Determine the [x, y] coordinate at the center of the cell enclosing the given text.  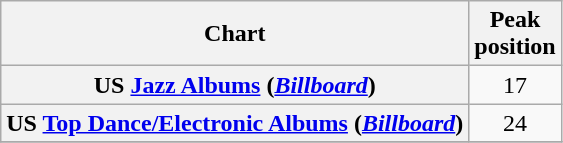
24 [515, 123]
17 [515, 85]
US Jazz Albums (Billboard) [235, 85]
Peakposition [515, 34]
Chart [235, 34]
US Top Dance/Electronic Albums (Billboard) [235, 123]
